Output the (x, y) coordinate of the center of the cell containing the given text.  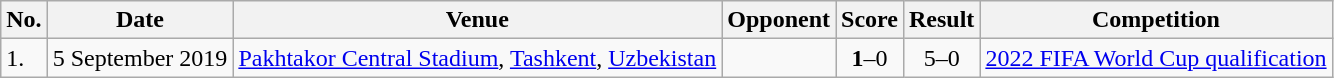
5 September 2019 (140, 58)
No. (24, 20)
1. (24, 58)
2022 FIFA World Cup qualification (1156, 58)
Opponent (779, 20)
Pakhtakor Central Stadium, Tashkent, Uzbekistan (478, 58)
Venue (478, 20)
Competition (1156, 20)
1–0 (870, 58)
Score (870, 20)
5–0 (941, 58)
Result (941, 20)
Date (140, 20)
